Output the (x, y) coordinate of the center of the cell containing the given text.  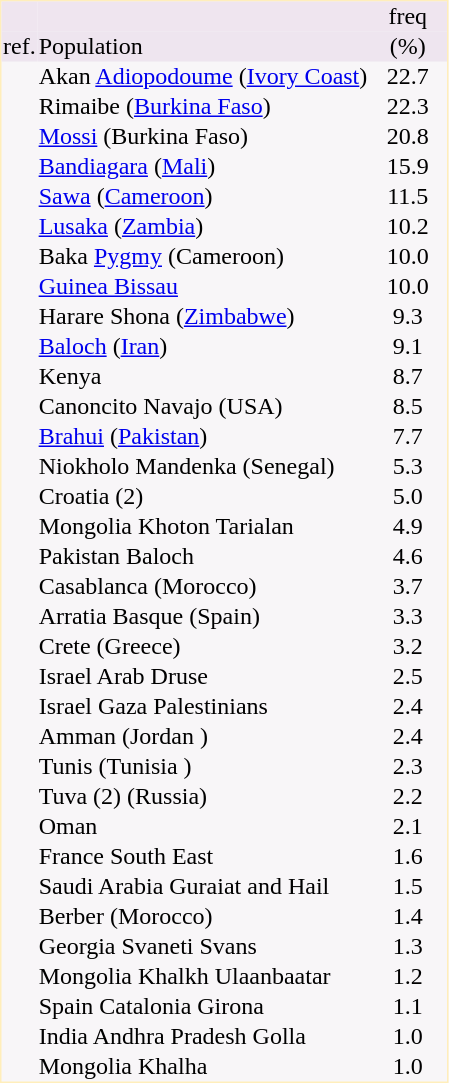
1.3 (408, 947)
20.8 (408, 137)
Bandiagara (Mali) (203, 167)
freq (408, 17)
4.9 (408, 527)
2.2 (408, 797)
Harare Shona (Zimbabwe) (203, 317)
3.7 (408, 587)
Sawa (Cameroon) (203, 197)
9.1 (408, 347)
1.2 (408, 977)
Saudi Arabia Guraiat and Hail (203, 887)
3.3 (408, 617)
8.5 (408, 407)
Baloch (Iran) (203, 347)
Mossi (Burkina Faso) (203, 137)
Georgia Svaneti Svans (203, 947)
9.3 (408, 317)
Arratia Basque (Spain) (203, 617)
7.7 (408, 437)
Oman (203, 827)
Niokholo Mandenka (Senegal) (203, 467)
5.3 (408, 467)
1.4 (408, 917)
Mongolia Khalkh Ulaanbaatar (203, 977)
(%) (408, 47)
11.5 (408, 197)
Berber (Morocco) (203, 917)
22.7 (408, 77)
22.3 (408, 107)
Akan Adiopodoume (Ivory Coast) (203, 77)
8.7 (408, 377)
Spain Catalonia Girona (203, 1007)
Canoncito Navajo (USA) (203, 407)
Population (203, 47)
3.2 (408, 647)
15.9 (408, 167)
1.6 (408, 857)
Guinea Bissau (203, 287)
Mongolia Khoton Tarialan (203, 527)
Mongolia Khalha (203, 1067)
2.5 (408, 677)
ref. (20, 47)
2.3 (408, 767)
India Andhra Pradesh Golla (203, 1037)
Tuva (2) (Russia) (203, 797)
Baka Pygmy (Cameroon) (203, 257)
Pakistan Baloch (203, 557)
10.2 (408, 227)
2.1 (408, 827)
1.1 (408, 1007)
France South East (203, 857)
Lusaka (Zambia) (203, 227)
Rimaibe (Burkina Faso) (203, 107)
5.0 (408, 497)
Croatia (2) (203, 497)
Israel Gaza Palestinians (203, 707)
Brahui (Pakistan) (203, 437)
4.6 (408, 557)
Amman (Jordan ) (203, 737)
Tunis (Tunisia ) (203, 767)
Kenya (203, 377)
Israel Arab Druse (203, 677)
Crete (Greece) (203, 647)
Casablanca (Morocco) (203, 587)
1.5 (408, 887)
